Provide the [x, y] coordinate of the cell's center where the given text is located.  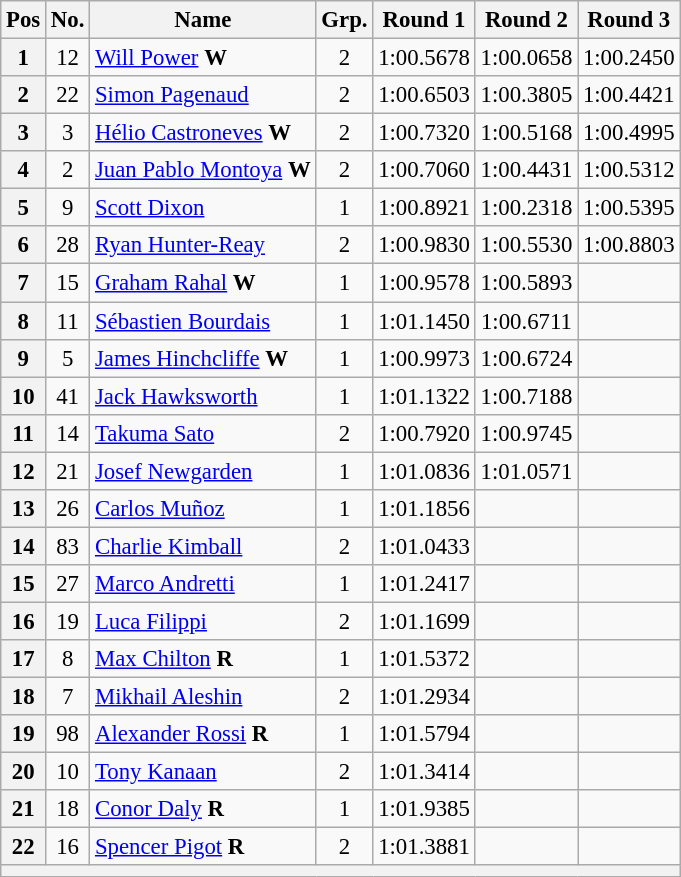
1:01.0571 [526, 471]
1:00.7188 [526, 396]
1:00.4431 [526, 170]
1:01.5794 [424, 734]
Carlos Muñoz [203, 509]
James Hinchcliffe W [203, 358]
83 [68, 546]
6 [24, 245]
1:00.9578 [424, 283]
27 [68, 584]
Grp. [344, 20]
1:01.3881 [424, 847]
Hélio Castroneves W [203, 133]
Mikhail Aleshin [203, 697]
1:00.9973 [424, 358]
Conor Daly R [203, 809]
1:00.9830 [424, 245]
1:01.2417 [424, 584]
1:00.7320 [424, 133]
1:00.3805 [526, 95]
98 [68, 734]
26 [68, 509]
Simon Pagenaud [203, 95]
Scott Dixon [203, 208]
1:00.8803 [629, 245]
Name [203, 20]
Alexander Rossi R [203, 734]
17 [24, 659]
Takuma Sato [203, 433]
Ryan Hunter-Reay [203, 245]
13 [24, 509]
Pos [24, 20]
Max Chilton R [203, 659]
Luca Filippi [203, 621]
1:00.8921 [424, 208]
Sébastien Bourdais [203, 321]
Charlie Kimball [203, 546]
1:00.5312 [629, 170]
1:00.5168 [526, 133]
Juan Pablo Montoya W [203, 170]
1:00.5893 [526, 283]
Tony Kanaan [203, 772]
1:01.1450 [424, 321]
Will Power W [203, 58]
1:00.7920 [424, 433]
No. [68, 20]
28 [68, 245]
1:01.9385 [424, 809]
Round 3 [629, 20]
1:01.0433 [424, 546]
1:00.9745 [526, 433]
Josef Newgarden [203, 471]
1:01.5372 [424, 659]
1:00.6503 [424, 95]
1:00.2318 [526, 208]
1:01.1322 [424, 396]
1:00.5678 [424, 58]
1:01.1699 [424, 621]
1:00.4995 [629, 133]
1:01.2934 [424, 697]
20 [24, 772]
1:00.7060 [424, 170]
4 [24, 170]
Marco Andretti [203, 584]
1:00.4421 [629, 95]
1:00.2450 [629, 58]
Graham Rahal W [203, 283]
1:00.0658 [526, 58]
1:01.0836 [424, 471]
Round 1 [424, 20]
41 [68, 396]
1:00.6711 [526, 321]
1:00.6724 [526, 358]
1:01.1856 [424, 509]
1:01.3414 [424, 772]
Jack Hawksworth [203, 396]
Spencer Pigot R [203, 847]
Round 2 [526, 20]
1:00.5395 [629, 208]
1:00.5530 [526, 245]
